From the cell containing the given text, extract its center point as [X, Y] coordinate. 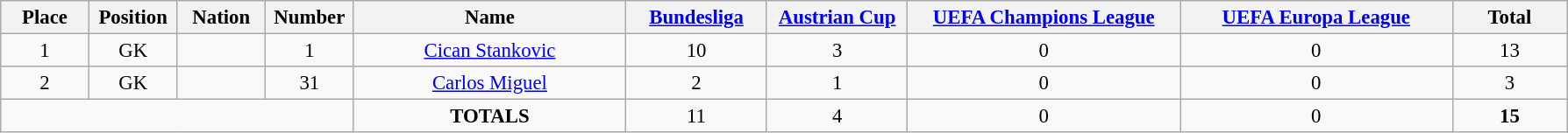
Bundesliga [696, 17]
TOTALS [489, 116]
15 [1510, 116]
Nation [221, 17]
UEFA Champions League [1044, 17]
Carlos Miguel [489, 83]
11 [696, 116]
Place [46, 17]
Total [1510, 17]
4 [837, 116]
Austrian Cup [837, 17]
Number [310, 17]
10 [696, 51]
31 [310, 83]
Name [489, 17]
Position [133, 17]
13 [1510, 51]
Cican Stankovic [489, 51]
UEFA Europa League [1317, 17]
